Identify which cell holds the provided text, then report its (X, Y) central coordinate. 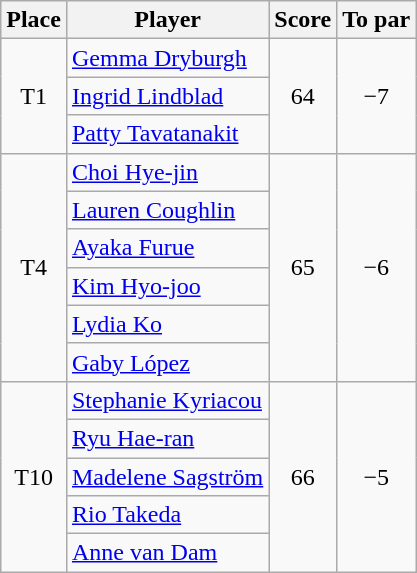
66 (303, 476)
Player (167, 20)
Lydia Ko (167, 324)
Gemma Dryburgh (167, 58)
T1 (34, 96)
Choi Hye-jin (167, 172)
Score (303, 20)
Lauren Coughlin (167, 210)
Gaby López (167, 362)
Place (34, 20)
T4 (34, 267)
Patty Tavatanakit (167, 134)
To par (376, 20)
−7 (376, 96)
Ryu Hae-ran (167, 438)
64 (303, 96)
T10 (34, 476)
Madelene Sagström (167, 477)
65 (303, 267)
−5 (376, 476)
−6 (376, 267)
Kim Hyo-joo (167, 286)
Anne van Dam (167, 553)
Stephanie Kyriacou (167, 400)
Rio Takeda (167, 515)
Ayaka Furue (167, 248)
Ingrid Lindblad (167, 96)
